Scan for the cell matching the given text and deliver its (X, Y) coordinate at center. 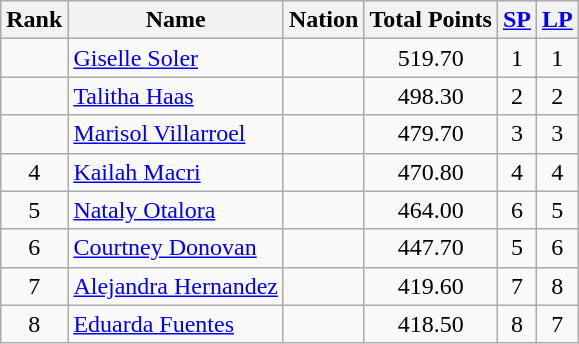
Name (176, 20)
498.30 (431, 96)
Kailah Macri (176, 172)
Nataly Otalora (176, 210)
Nation (323, 20)
419.60 (431, 286)
Rank (34, 20)
519.70 (431, 58)
Talitha Haas (176, 96)
Giselle Soler (176, 58)
LP (558, 20)
Eduarda Fuentes (176, 324)
464.00 (431, 210)
479.70 (431, 134)
Alejandra Hernandez (176, 286)
Marisol Villarroel (176, 134)
447.70 (431, 248)
418.50 (431, 324)
SP (516, 20)
Total Points (431, 20)
Courtney Donovan (176, 248)
470.80 (431, 172)
